Identify which cell holds the provided text, then report its (X, Y) central coordinate. 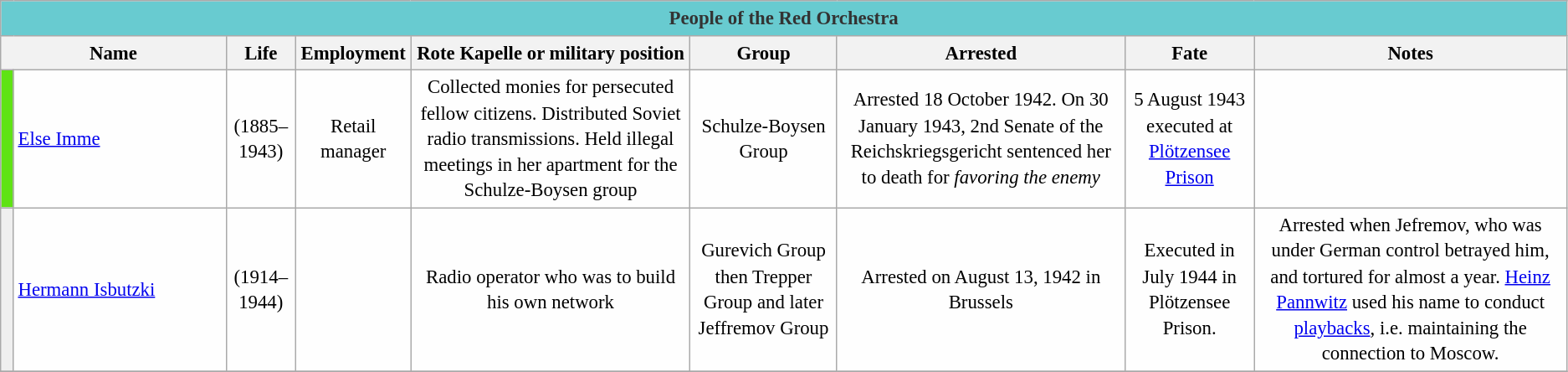
Arrested 18 October 1942. On 30 January 1943, 2nd Senate of the Reichskriegsgericht sentenced her to death for favoring the enemy (981, 139)
Rote Kapelle or military position (551, 52)
Group (763, 52)
Arrested (981, 52)
Radio operator who was to build his own network (551, 290)
Schulze-Boysen Group (763, 139)
Employment (353, 52)
Hermann Isbutzki (120, 290)
5 August 1943 executed at Plötzensee Prison (1190, 139)
(1914–1944) (261, 290)
Fate (1190, 52)
Name (114, 52)
Retail manager (353, 139)
Life (261, 52)
People of the Red Orchestra (784, 18)
Notes (1411, 52)
Arrested on August 13, 1942 in Brussels (981, 290)
Executed in July 1944 in Plötzensee Prison. (1190, 290)
Gurevich Group then Trepper Group and later Jeffremov Group (763, 290)
(1885–1943) (261, 139)
Else Imme (120, 139)
